Search for the cell housing the specified text and yield its (x, y) center coordinate. 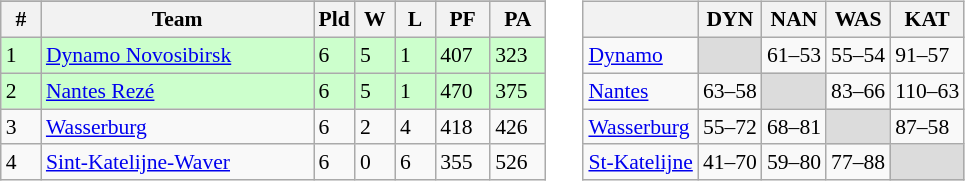
375 (518, 91)
3 (21, 127)
110–63 (927, 91)
# (21, 20)
0 (375, 162)
Dynamo (640, 55)
WAS (858, 20)
63–58 (730, 91)
Pld (334, 20)
418 (462, 127)
407 (462, 55)
55–72 (730, 127)
470 (462, 91)
L (415, 20)
91–57 (927, 55)
St-Katelijne (640, 162)
526 (518, 162)
DYN (730, 20)
323 (518, 55)
KAT (927, 20)
83–66 (858, 91)
Dynamo Novosibirsk (178, 55)
87–58 (927, 127)
NAN (794, 20)
426 (518, 127)
Sint-Katelijne-Waver (178, 162)
41–70 (730, 162)
W (375, 20)
61–53 (794, 55)
59–80 (794, 162)
Nantes Rezé (178, 91)
Team (178, 20)
68–81 (794, 127)
PF (462, 20)
55–54 (858, 55)
PA (518, 20)
Nantes (640, 91)
77–88 (858, 162)
355 (462, 162)
